Return (x, y) of the center of cell containing provided text 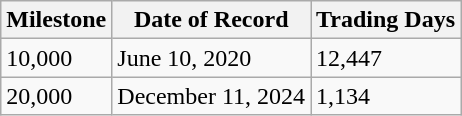
Trading Days (386, 20)
1,134 (386, 96)
December 11, 2024 (212, 96)
Milestone (56, 20)
10,000 (56, 58)
June 10, 2020 (212, 58)
20,000 (56, 96)
12,447 (386, 58)
Date of Record (212, 20)
